Scan for the cell matching the given text and deliver its (X, Y) coordinate at center. 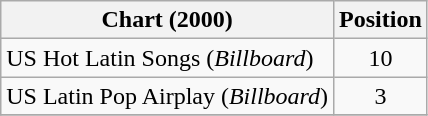
Position (381, 20)
Chart (2000) (168, 20)
US Latin Pop Airplay (Billboard) (168, 96)
10 (381, 58)
3 (381, 96)
US Hot Latin Songs (Billboard) (168, 58)
